Find where the given text appears and provide that cell's center as [x, y] coordinate. 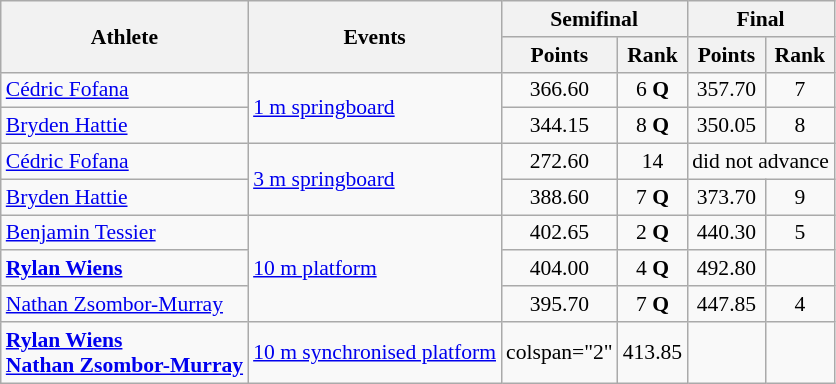
2 Q [652, 233]
Benjamin Tessier [124, 233]
395.70 [560, 304]
1 m springboard [374, 108]
6 Q [652, 90]
404.00 [560, 269]
388.60 [560, 197]
272.60 [560, 162]
colspan="2" [560, 352]
Events [374, 36]
10 m synchronised platform [374, 352]
373.70 [726, 197]
Athlete [124, 36]
492.80 [726, 269]
Rylan WiensNathan Zsombor-Murray [124, 352]
7 [800, 90]
14 [652, 162]
10 m platform [374, 268]
413.85 [652, 352]
Rylan Wiens [124, 269]
did not advance [760, 162]
Final [760, 19]
5 [800, 233]
440.30 [726, 233]
3 m springboard [374, 180]
Semifinal [594, 19]
447.85 [726, 304]
357.70 [726, 90]
8 Q [652, 126]
402.65 [560, 233]
4 [800, 304]
9 [800, 197]
366.60 [560, 90]
Nathan Zsombor-Murray [124, 304]
350.05 [726, 126]
8 [800, 126]
344.15 [560, 126]
4 Q [652, 269]
